Detect which cell encompasses the target text, then output its [x, y] center coordinate. 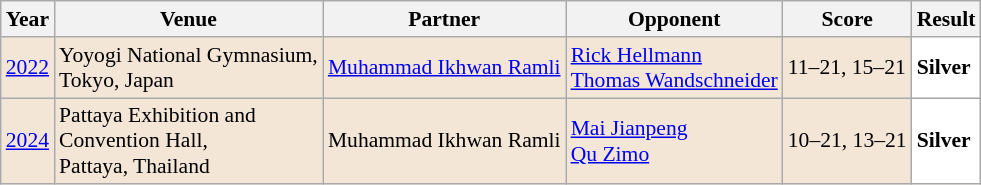
Year [28, 19]
Mai Jianpeng Qu Zimo [674, 142]
Score [848, 19]
2022 [28, 68]
Partner [444, 19]
Opponent [674, 19]
11–21, 15–21 [848, 68]
Rick Hellmann Thomas Wandschneider [674, 68]
Pattaya Exhibition andConvention Hall,Pattaya, Thailand [188, 142]
Venue [188, 19]
Yoyogi National Gymnasium,Tokyo, Japan [188, 68]
10–21, 13–21 [848, 142]
2024 [28, 142]
Result [946, 19]
